Locate the cell with the specified text and output its (X, Y) center coordinate. 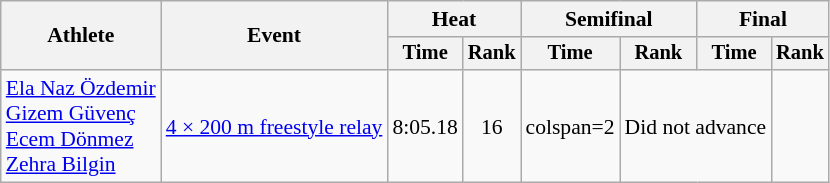
Semifinal (608, 19)
Final (763, 19)
Event (274, 36)
8:05.18 (424, 126)
4 × 200 m freestyle relay (274, 126)
16 (492, 126)
colspan=2 (570, 126)
Ela Naz ÖzdemirGizem GüvençEcem DönmezZehra Bilgin (81, 126)
Heat (454, 19)
Athlete (81, 36)
Did not advance (696, 126)
